Output the [x, y] coordinate of the center of the cell containing the given text.  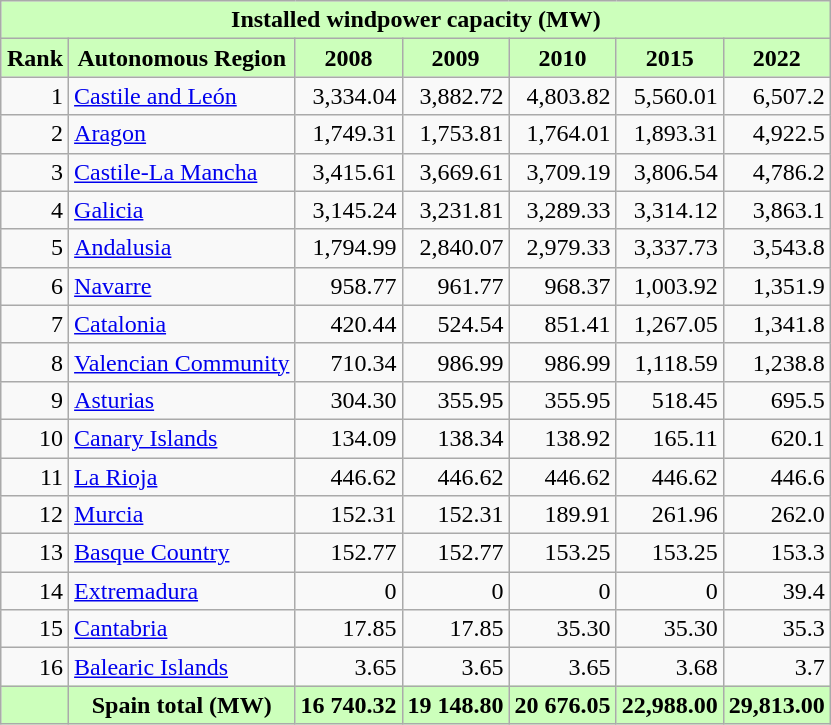
3,415.61 [348, 172]
153.3 [776, 553]
Aragon [182, 134]
420.44 [348, 324]
13 [34, 553]
Autonomous Region [182, 58]
1,893.31 [670, 134]
Navarre [182, 286]
Balearic Islands [182, 667]
3,882.72 [456, 96]
Asturias [182, 400]
1,794.99 [348, 248]
19 148.80 [456, 705]
3 [34, 172]
Andalusia [182, 248]
15 [34, 629]
Castile and León [182, 96]
2 [34, 134]
9 [34, 400]
3,334.04 [348, 96]
134.09 [348, 438]
2,979.33 [562, 248]
138.92 [562, 438]
5,560.01 [670, 96]
Basque Country [182, 553]
29,813.00 [776, 705]
304.30 [348, 400]
3,709.19 [562, 172]
524.54 [456, 324]
Valencian Community [182, 362]
262.0 [776, 515]
961.77 [456, 286]
1,238.8 [776, 362]
Extremadura [182, 591]
968.37 [562, 286]
3,669.61 [456, 172]
3.7 [776, 667]
11 [34, 477]
16 [34, 667]
4,803.82 [562, 96]
35.3 [776, 629]
4 [34, 210]
Spain total (MW) [182, 705]
7 [34, 324]
1,118.59 [670, 362]
1,267.05 [670, 324]
4,922.5 [776, 134]
1,753.81 [456, 134]
3,863.1 [776, 210]
2015 [670, 58]
4,786.2 [776, 172]
10 [34, 438]
3,337.73 [670, 248]
695.5 [776, 400]
1,351.9 [776, 286]
518.45 [670, 400]
138.34 [456, 438]
3,145.24 [348, 210]
1 [34, 96]
Rank [34, 58]
620.1 [776, 438]
3,806.54 [670, 172]
12 [34, 515]
14 [34, 591]
Cantabria [182, 629]
851.41 [562, 324]
Catalonia [182, 324]
1,003.92 [670, 286]
Murcia [182, 515]
Canary Islands [182, 438]
6,507.2 [776, 96]
261.96 [670, 515]
3,543.8 [776, 248]
710.34 [348, 362]
1,341.8 [776, 324]
3.68 [670, 667]
Galicia [182, 210]
8 [34, 362]
6 [34, 286]
3,289.33 [562, 210]
2009 [456, 58]
958.77 [348, 286]
5 [34, 248]
20 676.05 [562, 705]
446.6 [776, 477]
16 740.32 [348, 705]
3,314.12 [670, 210]
3,231.81 [456, 210]
1,764.01 [562, 134]
22,988.00 [670, 705]
39.4 [776, 591]
2,840.07 [456, 248]
189.91 [562, 515]
Installed windpower capacity (MW) [416, 20]
165.11 [670, 438]
Castile-La Mancha [182, 172]
2008 [348, 58]
2022 [776, 58]
2010 [562, 58]
1,749.31 [348, 134]
La Rioja [182, 477]
